Return the [X, Y] coordinate for the center point of the cell that contains the specified text.  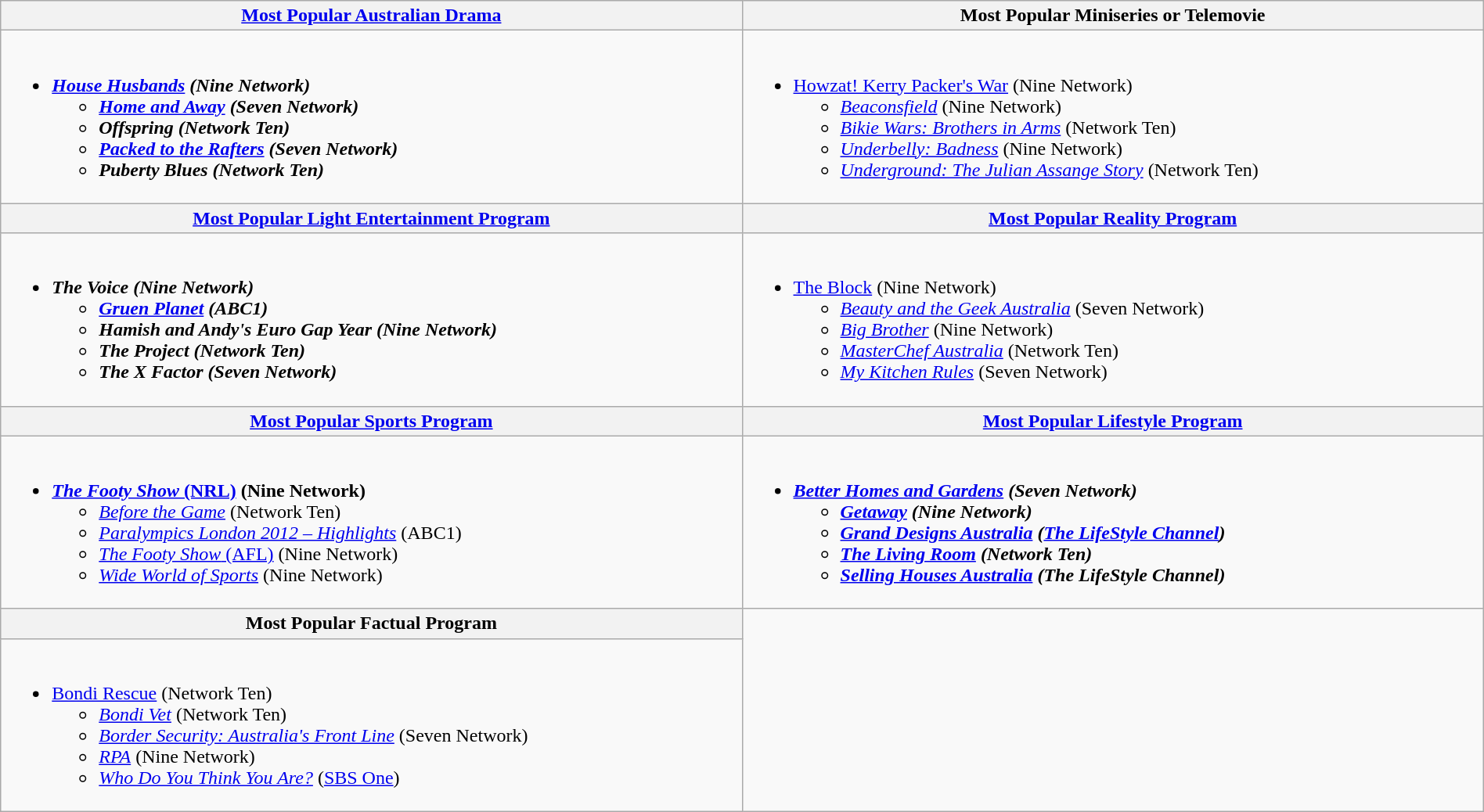
The Voice (Nine Network)Gruen Planet (ABC1)Hamish and Andy's Euro Gap Year (Nine Network)The Project (Network Ten)The X Factor (Seven Network) [371, 319]
House Husbands (Nine Network)Home and Away (Seven Network)Offspring (Network Ten)Packed to the Rafters (Seven Network)Puberty Blues (Network Ten) [371, 117]
Most Popular Sports Program [371, 421]
Most Popular Factual Program [371, 623]
Most Popular Australian Drama [371, 16]
Most Popular Lifestyle Program [1113, 421]
Most Popular Light Entertainment Program [371, 218]
Most Popular Reality Program [1113, 218]
Most Popular Miniseries or Telemovie [1113, 16]
